From the cell containing the given text, extract its center point as [X, Y] coordinate. 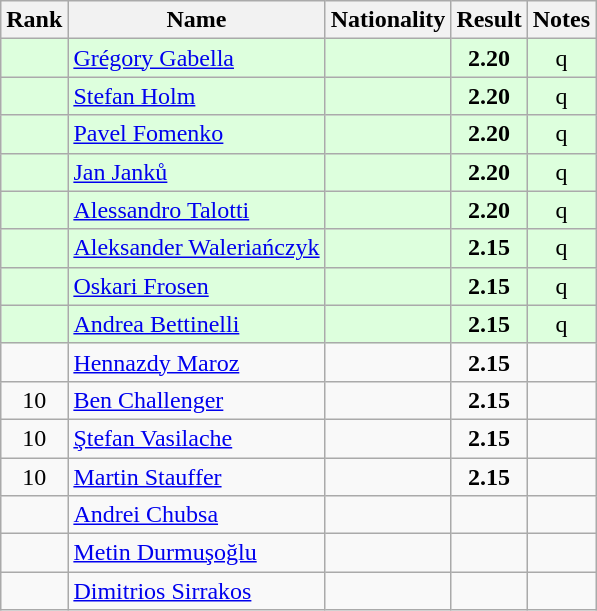
Jan Janků [196, 172]
Alessandro Talotti [196, 210]
Andrea Bettinelli [196, 324]
Ştefan Vasilache [196, 438]
Andrei Chubsa [196, 515]
Notes [561, 20]
Oskari Frosen [196, 286]
Martin Stauffer [196, 477]
Nationality [388, 20]
Hennazdy Maroz [196, 362]
Rank [34, 20]
Dimitrios Sirrakos [196, 591]
Result [489, 20]
Aleksander Waleriańczyk [196, 248]
Metin Durmuşoğlu [196, 553]
Grégory Gabella [196, 58]
Ben Challenger [196, 400]
Pavel Fomenko [196, 134]
Name [196, 20]
Stefan Holm [196, 96]
